Output the (X, Y) coordinate of the center of the cell containing the given text.  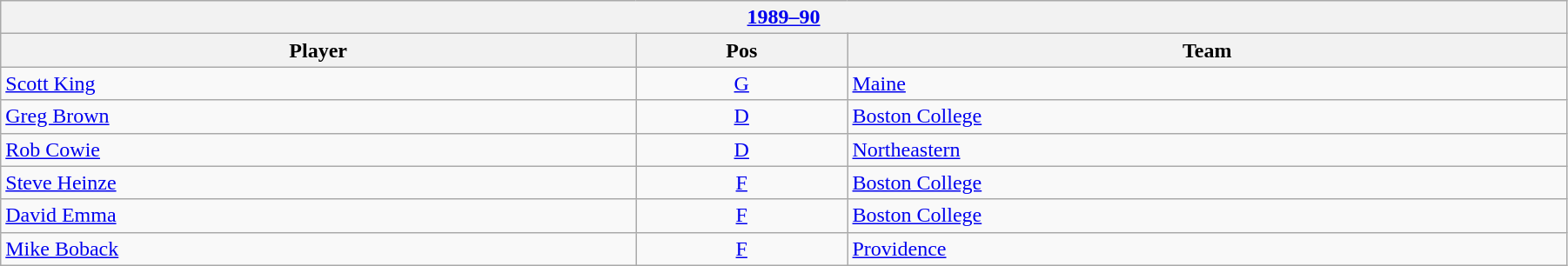
Greg Brown (318, 116)
Player (318, 50)
Steve Heinze (318, 183)
1989–90 (784, 17)
Pos (741, 50)
Mike Boback (318, 249)
Northeastern (1207, 150)
Maine (1207, 83)
Providence (1207, 249)
David Emma (318, 216)
Rob Cowie (318, 150)
G (741, 83)
Team (1207, 50)
Scott King (318, 83)
